Extract the (x, y) coordinate from the center of the cell holding the provided text.  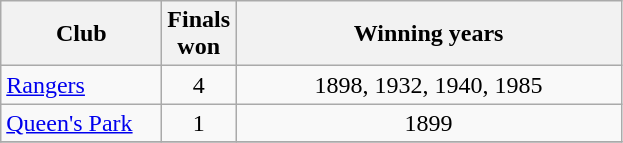
Queen's Park (82, 123)
4 (199, 85)
Winning years (429, 34)
1899 (429, 123)
Club (82, 34)
1 (199, 123)
1898, 1932, 1940, 1985 (429, 85)
Rangers (82, 85)
Finals won (199, 34)
